Return the (X, Y) coordinate for the center point of the cell that contains the specified text.  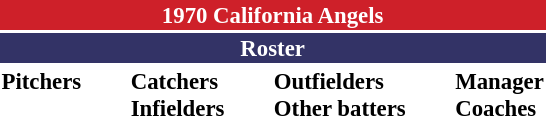
Roster (272, 48)
1970 California Angels (272, 15)
